Return the (X, Y) coordinate for the center point of the cell that contains the specified text.  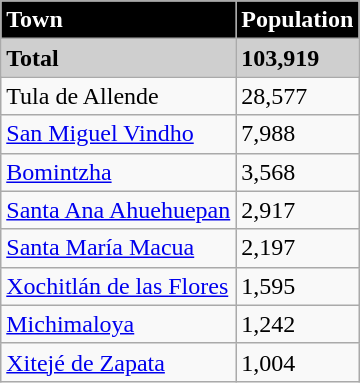
2,197 (298, 248)
Xitejé de Zapata (118, 362)
Bomintzha (118, 172)
Population (298, 20)
Town (118, 20)
Santa María Macua (118, 248)
1,004 (298, 362)
Michimaloya (118, 324)
3,568 (298, 172)
7,988 (298, 134)
Santa Ana Ahuehuepan (118, 210)
28,577 (298, 96)
2,917 (298, 210)
San Miguel Vindho (118, 134)
103,919 (298, 58)
Tula de Allende (118, 96)
Total (118, 58)
Xochitlán de las Flores (118, 286)
1,242 (298, 324)
1,595 (298, 286)
